Extract the [X, Y] coordinate from the center of the cell holding the provided text.  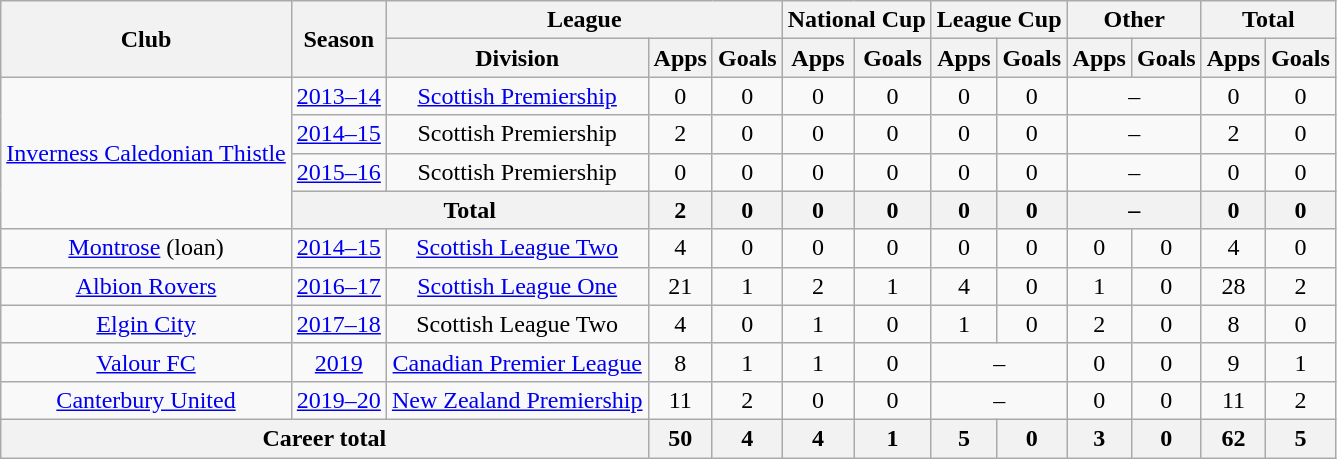
2019 [338, 362]
2013–14 [338, 96]
Elgin City [146, 324]
Other [1134, 20]
2019–20 [338, 400]
Canadian Premier League [517, 362]
New Zealand Premiership [517, 400]
Inverness Caledonian Thistle [146, 153]
3 [1099, 438]
Canterbury United [146, 400]
2017–18 [338, 324]
League Cup [999, 20]
50 [680, 438]
National Cup [856, 20]
League [584, 20]
9 [1233, 362]
28 [1233, 286]
Valour FC [146, 362]
2016–17 [338, 286]
21 [680, 286]
Career total [324, 438]
Montrose (loan) [146, 248]
Season [338, 39]
Club [146, 39]
62 [1233, 438]
Division [517, 58]
Albion Rovers [146, 286]
2015–16 [338, 172]
Scottish League One [517, 286]
